From the cell containing the given text, extract its center point as [x, y] coordinate. 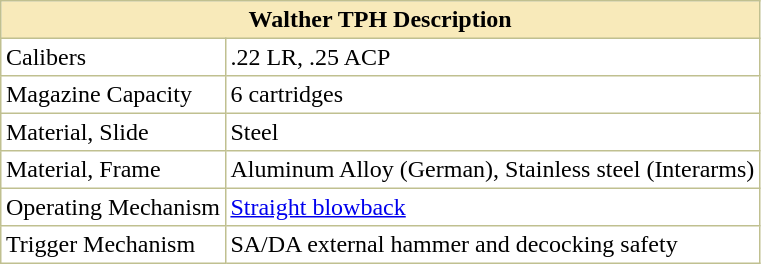
Walther TPH Description [380, 20]
Magazine Capacity [113, 95]
.22 LR, .25 ACP [492, 57]
Material, Frame [113, 170]
Operating Mechanism [113, 207]
Straight blowback [492, 207]
6 cartridges [492, 95]
SA/DA external hammer and decocking safety [492, 245]
Calibers [113, 57]
Trigger Mechanism [113, 245]
Aluminum Alloy (German), Stainless steel (Interarms) [492, 170]
Steel [492, 132]
Material, Slide [113, 132]
